Output the (x, y) coordinate of the center of the cell containing the given text.  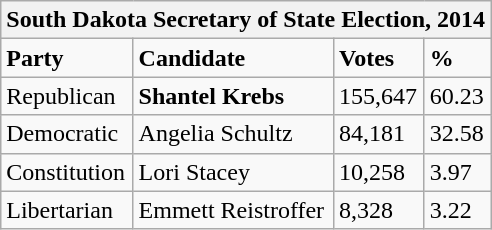
Party (67, 58)
8,328 (378, 210)
3.97 (457, 172)
Lori Stacey (233, 172)
Votes (378, 58)
Constitution (67, 172)
3.22 (457, 210)
155,647 (378, 96)
Republican (67, 96)
84,181 (378, 134)
Emmett Reistroffer (233, 210)
10,258 (378, 172)
32.58 (457, 134)
Libertarian (67, 210)
Candidate (233, 58)
Shantel Krebs (233, 96)
Democratic (67, 134)
% (457, 58)
Angelia Schultz (233, 134)
60.23 (457, 96)
South Dakota Secretary of State Election, 2014 (246, 20)
